Output the (X, Y) coordinate of the center of the cell containing the given text.  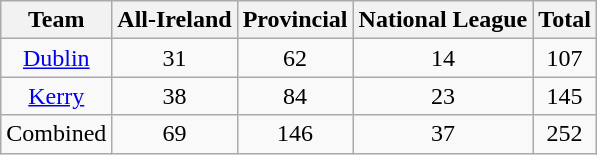
31 (174, 58)
146 (295, 134)
38 (174, 96)
84 (295, 96)
Total (565, 20)
Combined (56, 134)
145 (565, 96)
Provincial (295, 20)
252 (565, 134)
107 (565, 58)
Dublin (56, 58)
Team (56, 20)
69 (174, 134)
37 (443, 134)
All-Ireland (174, 20)
62 (295, 58)
Kerry (56, 96)
National League (443, 20)
23 (443, 96)
14 (443, 58)
